Scan for the cell matching the given text and deliver its [x, y] coordinate at center. 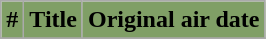
# [12, 20]
Title [54, 20]
Original air date [174, 20]
